Return the (X, Y) coordinate for the center point of the cell that contains the specified text.  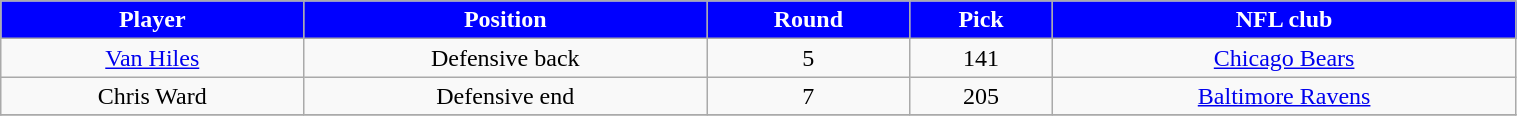
205 (981, 96)
7 (808, 96)
Chicago Bears (1284, 58)
NFL club (1284, 20)
Van Hiles (152, 58)
141 (981, 58)
Position (506, 20)
Pick (981, 20)
Chris Ward (152, 96)
Defensive back (506, 58)
Player (152, 20)
Defensive end (506, 96)
5 (808, 58)
Baltimore Ravens (1284, 96)
Round (808, 20)
